Extract the (X, Y) coordinate from the center of the cell holding the provided text.  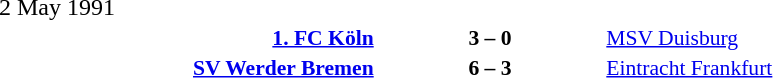
3 – 0 (490, 38)
